Determine the (X, Y) coordinate at the center of the cell enclosing the given text.  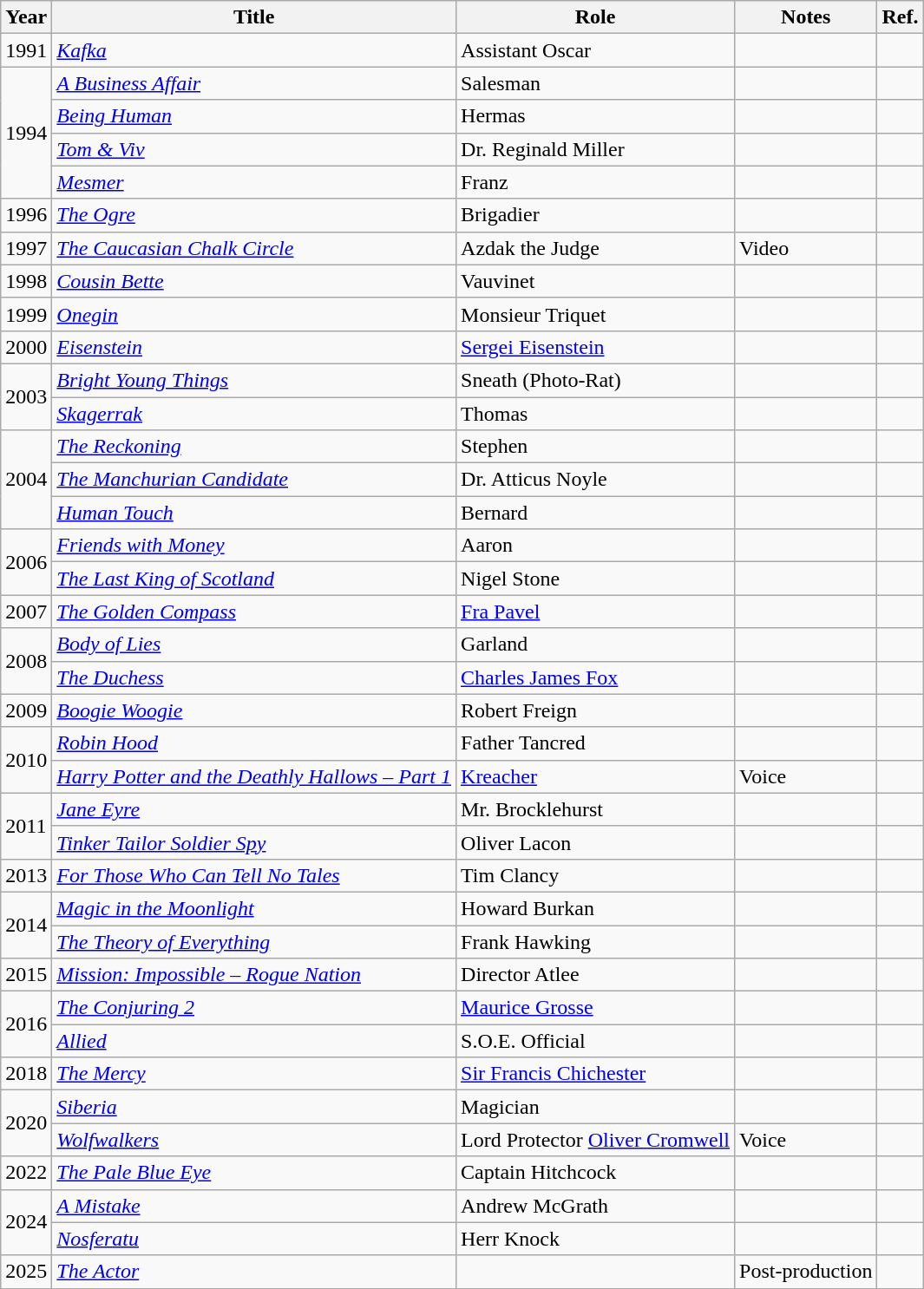
2015 (26, 975)
Dr. Atticus Noyle (595, 480)
1996 (26, 215)
Thomas (595, 414)
2000 (26, 347)
Magic in the Moonlight (254, 908)
Bright Young Things (254, 380)
Bernard (595, 513)
2010 (26, 760)
2011 (26, 826)
Wolfwalkers (254, 1140)
2003 (26, 396)
The Mercy (254, 1074)
The Pale Blue Eye (254, 1173)
Notes (806, 17)
2022 (26, 1173)
Siberia (254, 1107)
Herr Knock (595, 1239)
The Caucasian Chalk Circle (254, 248)
Nigel Stone (595, 579)
Jane Eyre (254, 809)
Assistant Oscar (595, 50)
2007 (26, 612)
The Actor (254, 1272)
Robert Freign (595, 710)
Mission: Impossible – Rogue Nation (254, 975)
Year (26, 17)
Vauvinet (595, 281)
1994 (26, 133)
Garland (595, 644)
1998 (26, 281)
Stephen (595, 447)
A Business Affair (254, 83)
Director Atlee (595, 975)
Howard Burkan (595, 908)
Tim Clancy (595, 875)
Brigadier (595, 215)
Oliver Lacon (595, 842)
2009 (26, 710)
The Conjuring 2 (254, 1008)
Kreacher (595, 776)
Boogie Woogie (254, 710)
Post-production (806, 1272)
2025 (26, 1272)
Sergei Eisenstein (595, 347)
The Ogre (254, 215)
Tom & Viv (254, 149)
The Duchess (254, 677)
Title (254, 17)
Monsieur Triquet (595, 314)
2013 (26, 875)
The Theory of Everything (254, 941)
Lord Protector Oliver Cromwell (595, 1140)
Mr. Brocklehurst (595, 809)
2004 (26, 480)
The Reckoning (254, 447)
1999 (26, 314)
Mesmer (254, 182)
2008 (26, 661)
Being Human (254, 116)
Ref. (901, 17)
2006 (26, 562)
1997 (26, 248)
S.O.E. Official (595, 1041)
Sneath (Photo-Rat) (595, 380)
2018 (26, 1074)
2016 (26, 1024)
Allied (254, 1041)
Cousin Bette (254, 281)
Sir Francis Chichester (595, 1074)
The Manchurian Candidate (254, 480)
2014 (26, 925)
The Last King of Scotland (254, 579)
1991 (26, 50)
Franz (595, 182)
A Mistake (254, 1206)
Robin Hood (254, 743)
Father Tancred (595, 743)
Eisenstein (254, 347)
Maurice Grosse (595, 1008)
Captain Hitchcock (595, 1173)
Friends with Money (254, 546)
Dr. Reginald Miller (595, 149)
Kafka (254, 50)
Andrew McGrath (595, 1206)
Video (806, 248)
Charles James Fox (595, 677)
2020 (26, 1123)
Onegin (254, 314)
Fra Pavel (595, 612)
Role (595, 17)
Magician (595, 1107)
Tinker Tailor Soldier Spy (254, 842)
Frank Hawking (595, 941)
For Those Who Can Tell No Tales (254, 875)
2024 (26, 1222)
Harry Potter and the Deathly Hallows – Part 1 (254, 776)
Skagerrak (254, 414)
Body of Lies (254, 644)
Salesman (595, 83)
Nosferatu (254, 1239)
Human Touch (254, 513)
Hermas (595, 116)
Aaron (595, 546)
Azdak the Judge (595, 248)
The Golden Compass (254, 612)
